Extract the [x, y] coordinate from the center of the cell holding the provided text.  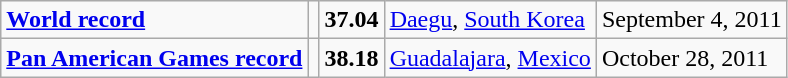
Daegu, South Korea [490, 20]
October 28, 2011 [692, 58]
Guadalajara, Mexico [490, 58]
37.04 [352, 20]
Pan American Games record [154, 58]
38.18 [352, 58]
September 4, 2011 [692, 20]
World record [154, 20]
